Pinpoint the cell where the given text exists, returning its (X, Y) midpoint coordinate. 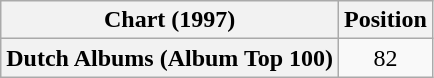
Dutch Albums (Album Top 100) (170, 58)
Position (386, 20)
Chart (1997) (170, 20)
82 (386, 58)
